From the cell containing the given text, extract its center point as (x, y) coordinate. 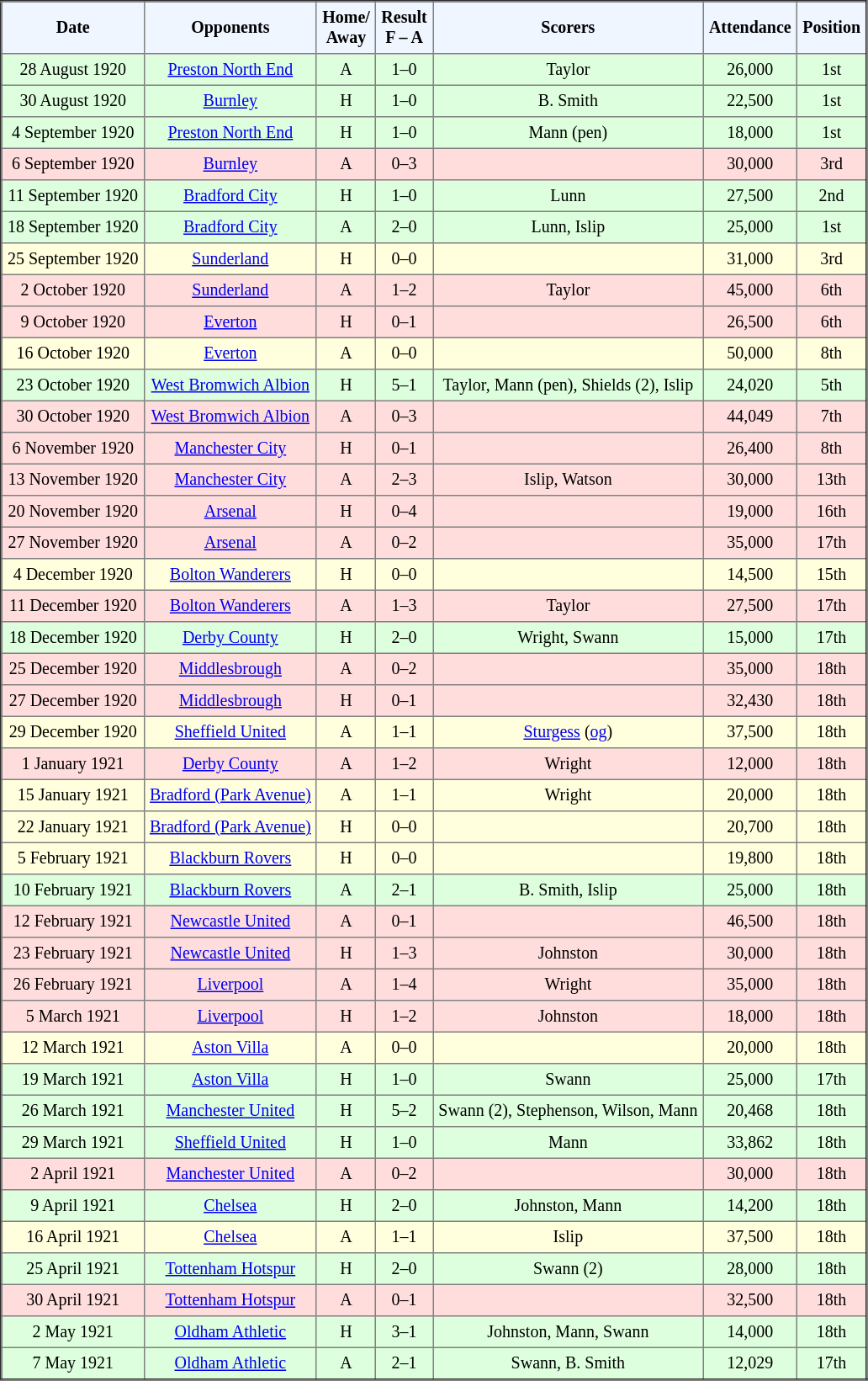
Swann (569, 1080)
25 December 1920 (73, 669)
12 February 1921 (73, 922)
46,500 (750, 922)
4 September 1920 (73, 133)
25 September 1920 (73, 259)
16 April 1921 (73, 1237)
Swann (2) (569, 1269)
2nd (831, 196)
Johnston, Mann (569, 1206)
12 March 1921 (73, 1048)
19,800 (750, 858)
Swann, B. Smith (569, 1363)
B. Smith, Islip (569, 890)
Opponents (230, 28)
7 May 1921 (73, 1363)
Swann (2), Stephenson, Wilson, Mann (569, 1111)
30 August 1920 (73, 101)
24,020 (750, 385)
25 April 1921 (73, 1269)
Lunn, Islip (569, 227)
5–2 (405, 1111)
23 February 1921 (73, 953)
Date (73, 28)
2 April 1921 (73, 1174)
Taylor, Mann (pen), Shields (2), Islip (569, 385)
28 August 1920 (73, 70)
20 November 1920 (73, 512)
16th (831, 512)
9 April 1921 (73, 1206)
9 October 1920 (73, 322)
5 March 1921 (73, 1017)
Lunn (569, 196)
14,200 (750, 1206)
11 September 1920 (73, 196)
26,000 (750, 70)
Mann (pen) (569, 133)
20,700 (750, 827)
10 February 1921 (73, 890)
5 February 1921 (73, 858)
12,029 (750, 1363)
19,000 (750, 512)
12,000 (750, 764)
23 October 1920 (73, 385)
Attendance (750, 28)
16 October 1920 (73, 353)
6 September 1920 (73, 164)
11 December 1920 (73, 606)
5th (831, 385)
20,468 (750, 1111)
22 January 1921 (73, 827)
18 December 1920 (73, 638)
Home/Away (346, 28)
27 November 1920 (73, 543)
27 December 1920 (73, 701)
50,000 (750, 353)
Johnston, Mann, Swann (569, 1332)
31,000 (750, 259)
0–4 (405, 512)
Scorers (569, 28)
45,000 (750, 290)
26 March 1921 (73, 1111)
28,000 (750, 1269)
Sturgess (og) (569, 732)
19 March 1921 (73, 1080)
1 January 1921 (73, 764)
6 November 1920 (73, 449)
26,500 (750, 322)
3–1 (405, 1332)
Mann (569, 1143)
2–3 (405, 480)
15 January 1921 (73, 795)
ResultF – A (405, 28)
30 October 1920 (73, 417)
29 March 1921 (73, 1143)
1–4 (405, 985)
33,862 (750, 1143)
4 December 1920 (73, 575)
13th (831, 480)
32,500 (750, 1300)
2 October 1920 (73, 290)
2 May 1921 (73, 1332)
14,500 (750, 575)
18 September 1920 (73, 227)
26,400 (750, 449)
Wright, Swann (569, 638)
22,500 (750, 101)
14,000 (750, 1332)
B. Smith (569, 101)
29 December 1920 (73, 732)
13 November 1920 (73, 480)
5–1 (405, 385)
30 April 1921 (73, 1300)
15th (831, 575)
7th (831, 417)
32,430 (750, 701)
26 February 1921 (73, 985)
Islip (569, 1237)
44,049 (750, 417)
Position (831, 28)
Islip, Watson (569, 480)
15,000 (750, 638)
